Locate the cell with the specified text and output its [x, y] center coordinate. 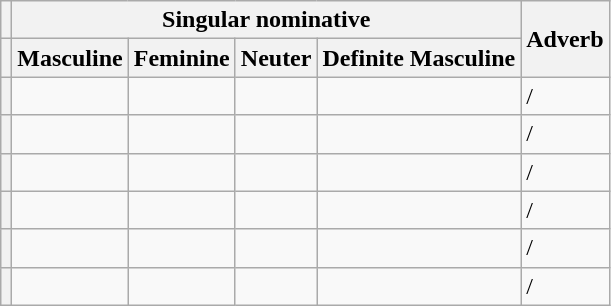
Feminine [182, 58]
Neuter [276, 58]
Singular nominative [266, 20]
Masculine [70, 58]
Adverb [565, 39]
Definite Masculine [419, 58]
